Identify which cell holds the provided text, then report its [x, y] central coordinate. 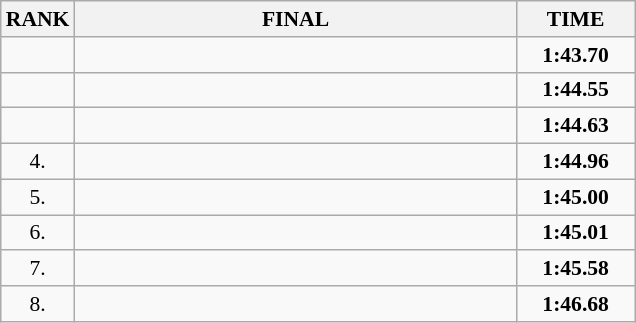
6. [38, 233]
5. [38, 197]
8. [38, 304]
1:43.70 [576, 55]
RANK [38, 19]
FINAL [295, 19]
7. [38, 269]
1:44.96 [576, 162]
1:45.00 [576, 197]
1:44.63 [576, 126]
1:46.68 [576, 304]
4. [38, 162]
TIME [576, 19]
1:45.58 [576, 269]
1:45.01 [576, 233]
1:44.55 [576, 90]
